Scan for the cell matching the given text and deliver its [x, y] coordinate at center. 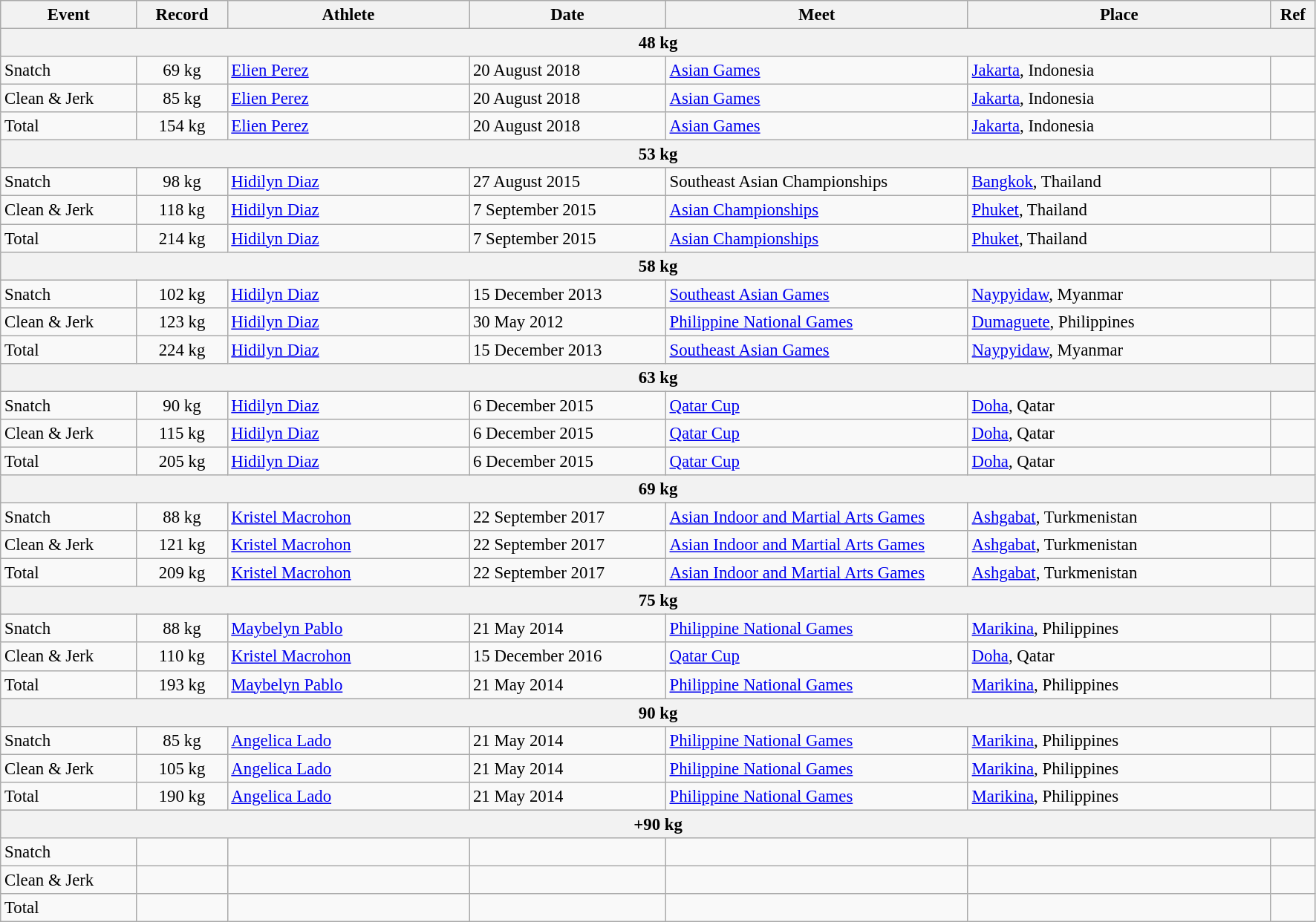
121 kg [182, 545]
Athlete [348, 15]
27 August 2015 [567, 182]
Record [182, 15]
209 kg [182, 573]
30 May 2012 [567, 321]
Bangkok, Thailand [1118, 182]
Ref [1292, 15]
Meet [817, 15]
Southeast Asian Championships [817, 182]
75 kg [658, 601]
15 December 2016 [567, 657]
+90 kg [658, 824]
123 kg [182, 321]
98 kg [182, 182]
214 kg [182, 238]
53 kg [658, 154]
224 kg [182, 350]
48 kg [658, 43]
110 kg [182, 657]
154 kg [182, 126]
Place [1118, 15]
63 kg [658, 378]
115 kg [182, 434]
Dumaguete, Philippines [1118, 321]
118 kg [182, 210]
102 kg [182, 294]
190 kg [182, 797]
Date [567, 15]
58 kg [658, 266]
Event [68, 15]
105 kg [182, 768]
205 kg [182, 461]
193 kg [182, 684]
